Pinpoint the cell where the given text exists, returning its (X, Y) midpoint coordinate. 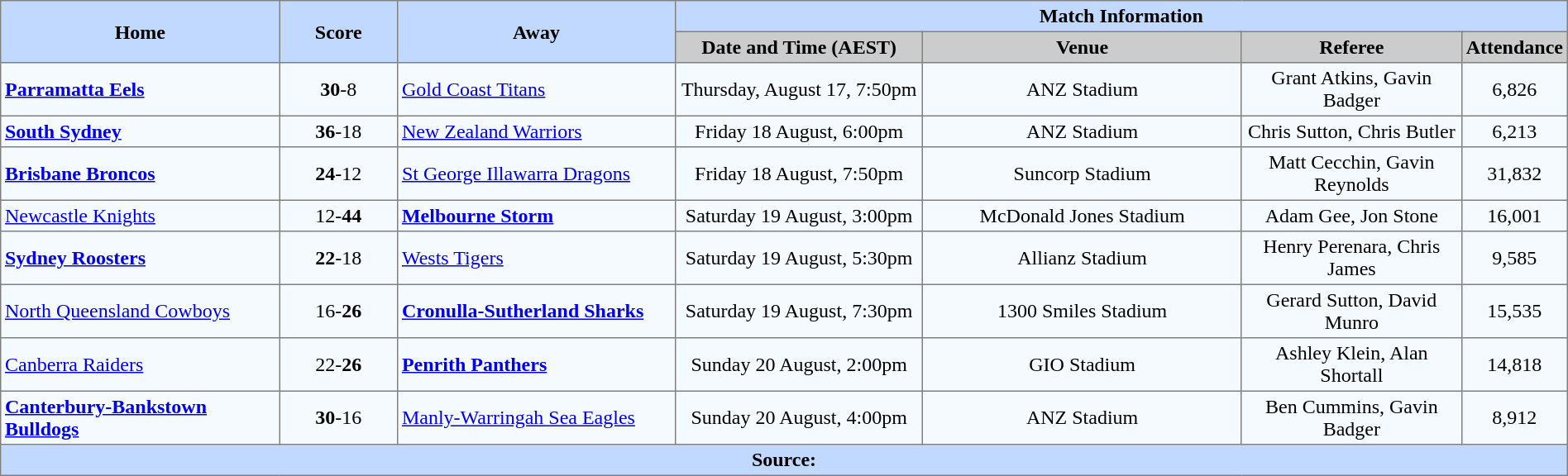
6,826 (1514, 89)
Venue (1082, 47)
Ashley Klein, Alan Shortall (1351, 364)
15,535 (1514, 311)
Friday 18 August, 7:50pm (799, 174)
Penrith Panthers (537, 364)
Newcastle Knights (141, 216)
Attendance (1514, 47)
Grant Atkins, Gavin Badger (1351, 89)
Score (339, 31)
24-12 (339, 174)
Match Information (1121, 17)
Home (141, 31)
30-8 (339, 89)
16,001 (1514, 216)
16-26 (339, 311)
Thursday, August 17, 7:50pm (799, 89)
Friday 18 August, 6:00pm (799, 131)
12-44 (339, 216)
6,213 (1514, 131)
Melbourne Storm (537, 216)
Matt Cecchin, Gavin Reynolds (1351, 174)
North Queensland Cowboys (141, 311)
Allianz Stadium (1082, 258)
22-26 (339, 364)
McDonald Jones Stadium (1082, 216)
Referee (1351, 47)
Saturday 19 August, 3:00pm (799, 216)
South Sydney (141, 131)
Parramatta Eels (141, 89)
Gerard Sutton, David Munro (1351, 311)
31,832 (1514, 174)
Ben Cummins, Gavin Badger (1351, 417)
Henry Perenara, Chris James (1351, 258)
Saturday 19 August, 7:30pm (799, 311)
Chris Sutton, Chris Butler (1351, 131)
14,818 (1514, 364)
Saturday 19 August, 5:30pm (799, 258)
36-18 (339, 131)
Sydney Roosters (141, 258)
Cronulla-Sutherland Sharks (537, 311)
New Zealand Warriors (537, 131)
Sunday 20 August, 4:00pm (799, 417)
30-16 (339, 417)
Source: (784, 460)
Away (537, 31)
1300 Smiles Stadium (1082, 311)
Date and Time (AEST) (799, 47)
Wests Tigers (537, 258)
Canberra Raiders (141, 364)
9,585 (1514, 258)
Gold Coast Titans (537, 89)
Canterbury-Bankstown Bulldogs (141, 417)
St George Illawarra Dragons (537, 174)
Manly-Warringah Sea Eagles (537, 417)
Sunday 20 August, 2:00pm (799, 364)
Suncorp Stadium (1082, 174)
8,912 (1514, 417)
Adam Gee, Jon Stone (1351, 216)
Brisbane Broncos (141, 174)
22-18 (339, 258)
GIO Stadium (1082, 364)
